Return (x, y) of the center of cell containing provided text 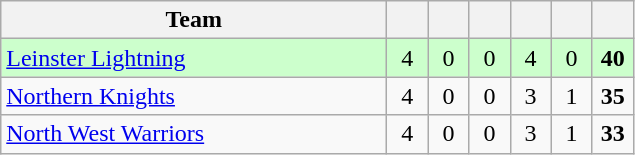
Team (194, 20)
Northern Knights (194, 96)
Leinster Lightning (194, 58)
35 (612, 96)
North West Warriors (194, 134)
40 (612, 58)
33 (612, 134)
